Scan for the cell matching the given text and deliver its (X, Y) coordinate at center. 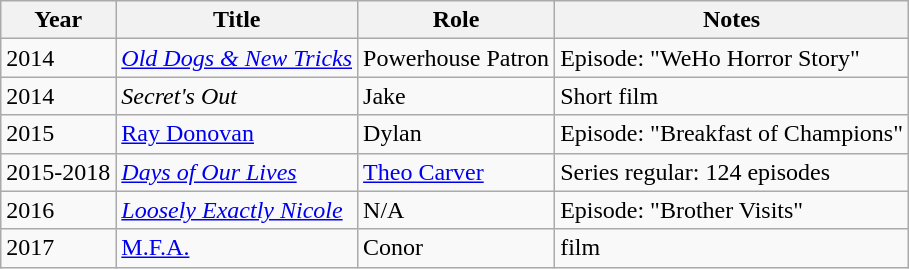
Powerhouse Patron (456, 58)
Year (58, 20)
Episode: "WeHo Horror Story" (732, 58)
Secret's Out (237, 96)
Role (456, 20)
Episode: "Breakfast of Champions" (732, 134)
Title (237, 20)
Conor (456, 248)
Theo Carver (456, 172)
Series regular: 124 episodes (732, 172)
Ray Donovan (237, 134)
Short film (732, 96)
Episode: "Brother Visits" (732, 210)
2015-2018 (58, 172)
Dylan (456, 134)
Notes (732, 20)
Loosely Exactly Nicole (237, 210)
Days of Our Lives (237, 172)
Jake (456, 96)
2015 (58, 134)
N/A (456, 210)
Old Dogs & New Tricks (237, 58)
2017 (58, 248)
film (732, 248)
M.F.A. (237, 248)
2016 (58, 210)
